Output the (x, y) coordinate of the center of the cell containing the given text.  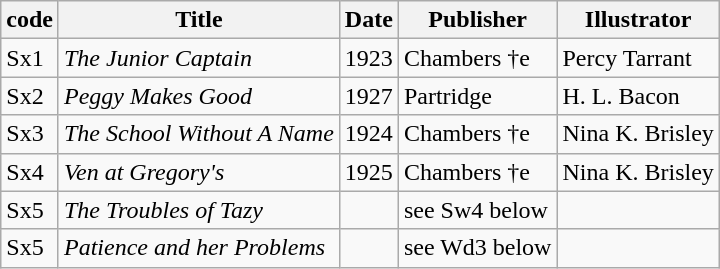
Peggy Makes Good (198, 96)
The Troubles of Tazy (198, 210)
Sx2 (30, 96)
Date (368, 20)
1924 (368, 134)
Sx4 (30, 172)
Sx3 (30, 134)
The School Without A Name (198, 134)
Sx1 (30, 58)
Patience and her Problems (198, 248)
1925 (368, 172)
Illustrator (638, 20)
Ven at Gregory's (198, 172)
Publisher (478, 20)
Partridge (478, 96)
H. L. Bacon (638, 96)
1923 (368, 58)
Percy Tarrant (638, 58)
1927 (368, 96)
code (30, 20)
see Wd3 below (478, 248)
Title (198, 20)
The Junior Captain (198, 58)
see Sw4 below (478, 210)
